Search for the cell housing the specified text and yield its (X, Y) center coordinate. 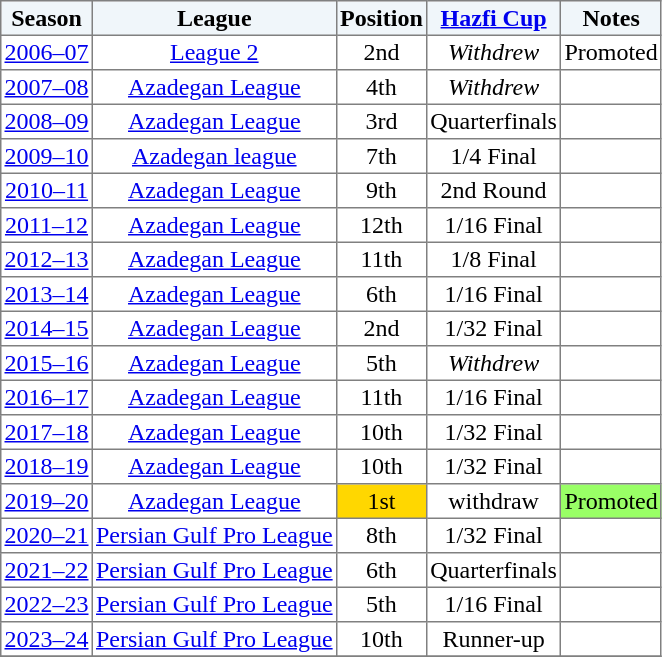
2007–08 (47, 87)
8th (381, 535)
2012–13 (47, 259)
1st (381, 501)
1/4 Final (494, 156)
Hazfi Cup (494, 18)
withdraw (494, 501)
2023–24 (47, 639)
League (214, 18)
2nd Round (494, 190)
2011–12 (47, 225)
4th (381, 87)
2022–23 (47, 604)
2010–11 (47, 190)
12th (381, 225)
Notes (612, 18)
Position (381, 18)
7th (381, 156)
Runner-up (494, 639)
2017–18 (47, 432)
2018–19 (47, 466)
3rd (381, 121)
2016–17 (47, 397)
2015–16 (47, 363)
9th (381, 190)
Season (47, 18)
2006–07 (47, 52)
1/8 Final (494, 259)
2009–10 (47, 156)
Azadegan league (214, 156)
2014–15 (47, 328)
2013–14 (47, 294)
League 2 (214, 52)
2021–22 (47, 570)
2008–09 (47, 121)
2019–20 (47, 501)
2020–21 (47, 535)
